Determine the (x, y) coordinate at the center of the cell enclosing the given text.  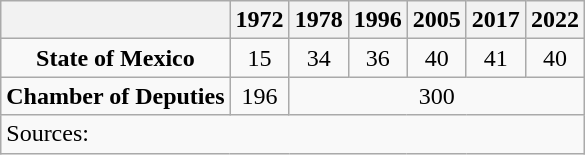
300 (436, 96)
1972 (260, 20)
36 (378, 58)
Sources: (293, 134)
2005 (436, 20)
34 (318, 58)
1978 (318, 20)
196 (260, 96)
41 (496, 58)
1996 (378, 20)
State of Mexico (116, 58)
Chamber of Deputies (116, 96)
15 (260, 58)
2022 (554, 20)
2017 (496, 20)
